For the text-containing cell, return its midpoint in (X, Y) coordinate format. 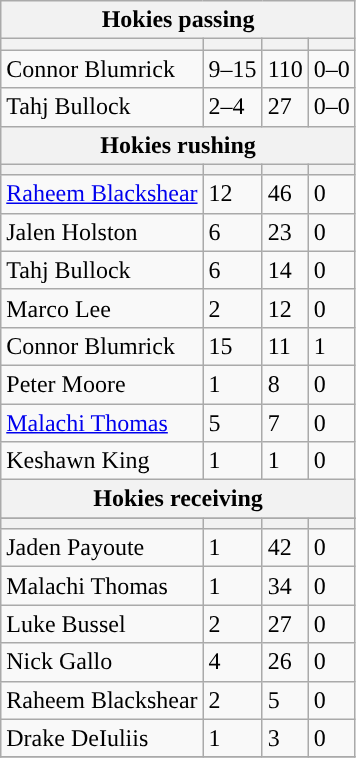
Hokies receiving (178, 499)
11 (285, 346)
Drake DeIuliis (102, 738)
3 (285, 738)
7 (285, 423)
Keshawn King (102, 461)
14 (285, 270)
46 (285, 194)
Marco Lee (102, 308)
Jaden Payoute (102, 548)
42 (285, 548)
Luke Bussel (102, 624)
9–15 (232, 69)
15 (232, 346)
2–4 (232, 107)
34 (285, 586)
Nick Gallo (102, 662)
Peter Moore (102, 384)
23 (285, 232)
110 (285, 69)
26 (285, 662)
8 (285, 384)
4 (232, 662)
Hokies passing (178, 20)
Jalen Holston (102, 232)
Hokies rushing (178, 145)
